Return (x, y) of the center of cell containing provided text 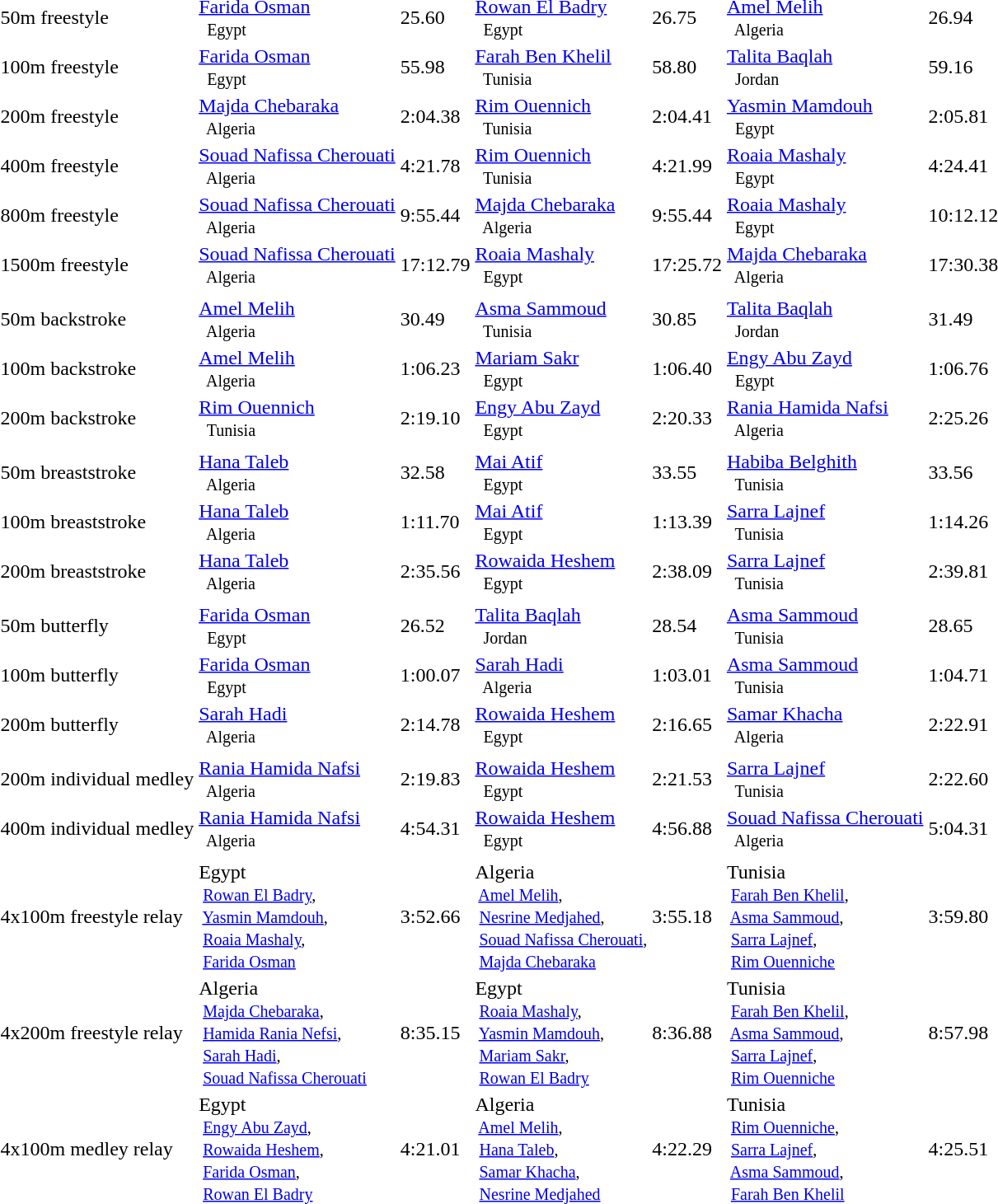
8:35.15 (435, 1033)
2:16.65 (687, 725)
17:25.72 (687, 265)
2:19.83 (435, 780)
Egypt Rowan El Badry, Yasmin Mamdouh, Roaia Mashaly, Farida Osman (298, 916)
Farah Ben Khelil Tunisia (561, 68)
30.49 (435, 320)
30.85 (687, 320)
4:21.99 (687, 166)
Samar Khacha Algeria (825, 725)
2:20.33 (687, 419)
2:04.41 (687, 117)
2:19.10 (435, 419)
Mariam Sakr Egypt (561, 369)
1:06.40 (687, 369)
2:35.56 (435, 572)
1:11.70 (435, 522)
26.52 (435, 626)
8:36.88 (687, 1033)
4:21.78 (435, 166)
33.55 (687, 473)
2:21.53 (687, 780)
17:12.79 (435, 265)
58.80 (687, 68)
1:13.39 (687, 522)
1:06.23 (435, 369)
Algeria Majda Chebaraka, Hamida Rania Nefsi, Sarah Hadi, Souad Nafissa Cherouati (298, 1033)
2:04.38 (435, 117)
Algeria Amel Melih, Nesrine Medjahed, Souad Nafissa Cherouati, Majda Chebaraka (561, 916)
2:14.78 (435, 725)
Egypt Roaia Mashaly, Yasmin Mamdouh, Mariam Sakr, Rowan El Badry (561, 1033)
4:56.88 (687, 829)
32.58 (435, 473)
1:00.07 (435, 676)
3:55.18 (687, 916)
28.54 (687, 626)
55.98 (435, 68)
Habiba Belghith Tunisia (825, 473)
1:03.01 (687, 676)
4:54.31 (435, 829)
2:38.09 (687, 572)
3:52.66 (435, 916)
Yasmin Mamdouh Egypt (825, 117)
